Return [x, y] of the center of cell containing provided text 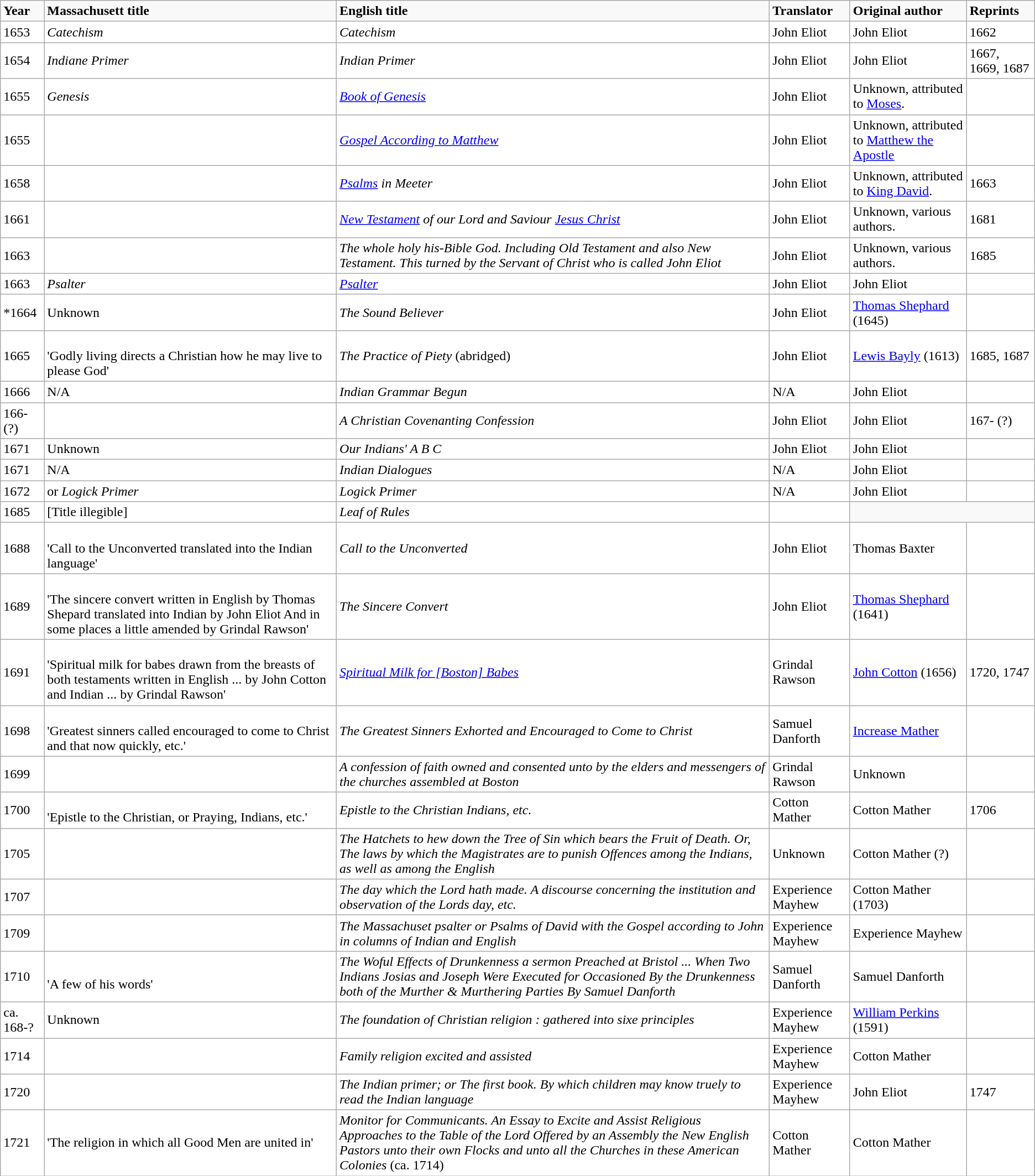
Increase Mather [908, 731]
1681 [1001, 219]
'Greatest sinners called encouraged to come to Christ and that now quickly, etc.' [190, 731]
The Indian primer; or The first book. By which children may know truely to read the Indian language [553, 1092]
The Massachuset psalter or Psalms of David with the Gospel according to John in columns of Indian and English [553, 933]
The Practice of Piety (abridged) [553, 356]
The Greatest Sinners Exhorted and Encouraged to Come to Christ [553, 731]
Leaf of Rules [553, 512]
1710 [22, 976]
The foundation of Christian religion : gathered into sixe principles [553, 1020]
Logick Primer [553, 491]
John Cotton (1656) [908, 673]
1699 [22, 774]
Psalms in Meeter [553, 184]
167- (?) [1001, 420]
Year [22, 11]
'Call to the Unconverted translated into the Indian language' [190, 548]
Gospel According to Matthew [553, 140]
ca. 168-? [22, 1020]
A confession of faith owned and consented unto by the elders and messengers of the churches assembled at Boston [553, 774]
166- (?) [22, 420]
1707 [22, 897]
1658 [22, 184]
1685, 1687 [1001, 356]
'The religion in which all Good Men are united in' [190, 1143]
1666 [22, 392]
1689 [22, 606]
1698 [22, 731]
'Epistle to the Christian, or Praying, Indians, etc.' [190, 810]
Indian Primer [553, 61]
Lewis Bayly (1613) [908, 356]
Original author [908, 11]
Thomas Baxter [908, 548]
Translator [809, 11]
'A few of his words' [190, 976]
1720 [22, 1092]
Reprints [1001, 11]
Massachusett title [190, 11]
Our Indians' A B C [553, 449]
1691 [22, 673]
William Perkins (1591) [908, 1020]
or Logick Primer [190, 491]
1661 [22, 219]
1654 [22, 61]
New Testament of our Lord and Saviour Jesus Christ [553, 219]
Genesis [190, 96]
1720, 1747 [1001, 673]
Indian Dialogues [553, 470]
Indiane Primer [190, 61]
1714 [22, 1055]
Thomas Shephard (1645) [908, 312]
1747 [1001, 1092]
'The sincere convert written in English by Thomas Shepard translated into Indian by John Eliot And in some places a little amended by Grindal Rawson' [190, 606]
A Christian Covenanting Confession [553, 420]
Indian Grammar Begun [553, 392]
Unknown, attributed to Matthew the Apostle [908, 140]
1700 [22, 810]
1706 [1001, 810]
Thomas Shephard (1641) [908, 606]
1688 [22, 548]
*1664 [22, 312]
Spiritual Milk for [Boston] Babes [553, 673]
'Spiritual milk for babes drawn from the breasts of both testaments written in English ... by John Cotton and Indian ... by Grindal Rawson' [190, 673]
Unknown, attributed to King David. [908, 184]
Epistle to the Christian Indians, etc. [553, 810]
Call to the Unconverted [553, 548]
Cotton Mather (?) [908, 854]
Book of Genesis [553, 96]
'Godly living directs a Christian how he may live to please God' [190, 356]
1662 [1001, 32]
The Sincere Convert [553, 606]
The whole holy his-Bible God. Including Old Testament and also New Testament. This turned by the Servant of Christ who is called John Eliot [553, 256]
1721 [22, 1143]
Unknown, attributed to Moses. [908, 96]
1709 [22, 933]
1705 [22, 854]
The Sound Believer [553, 312]
1672 [22, 491]
English title [553, 11]
Family religion excited and assisted [553, 1055]
1665 [22, 356]
The day which the Lord hath made. A discourse concerning the institution and observation of the Lords day, etc. [553, 897]
1653 [22, 32]
Cotton Mather (1703) [908, 897]
1667, 1669, 1687 [1001, 61]
[Title illegible] [190, 512]
